Determine the (x, y) coordinate at the center of the cell enclosing the given text.  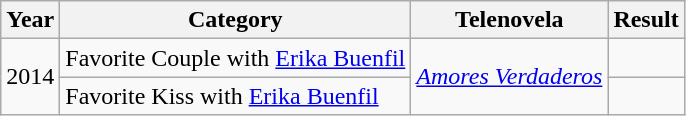
Category (236, 20)
Favorite Couple with Erika Buenfil (236, 58)
Telenovela (510, 20)
2014 (30, 77)
Amores Verdaderos (510, 77)
Favorite Kiss with Erika Buenfil (236, 96)
Year (30, 20)
Result (646, 20)
